Find where the given text appears and provide that cell's center as (x, y) coordinate. 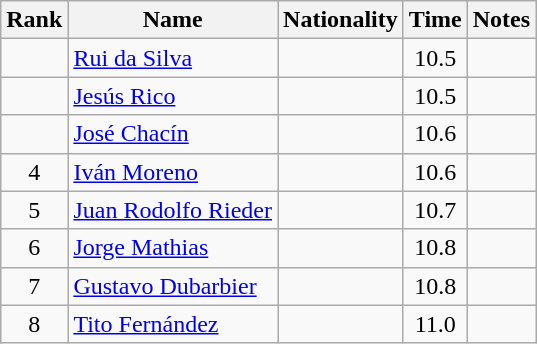
Gustavo Dubarbier (173, 286)
6 (34, 248)
7 (34, 286)
Notes (501, 20)
Name (173, 20)
4 (34, 172)
José Chacín (173, 134)
Juan Rodolfo Rieder (173, 210)
10.7 (435, 210)
8 (34, 324)
Jesús Rico (173, 96)
Rank (34, 20)
Jorge Mathias (173, 248)
Iván Moreno (173, 172)
Time (435, 20)
Rui da Silva (173, 58)
11.0 (435, 324)
Tito Fernández (173, 324)
5 (34, 210)
Nationality (341, 20)
